Provide the (x, y) coordinate of the cell's center where the given text is located.  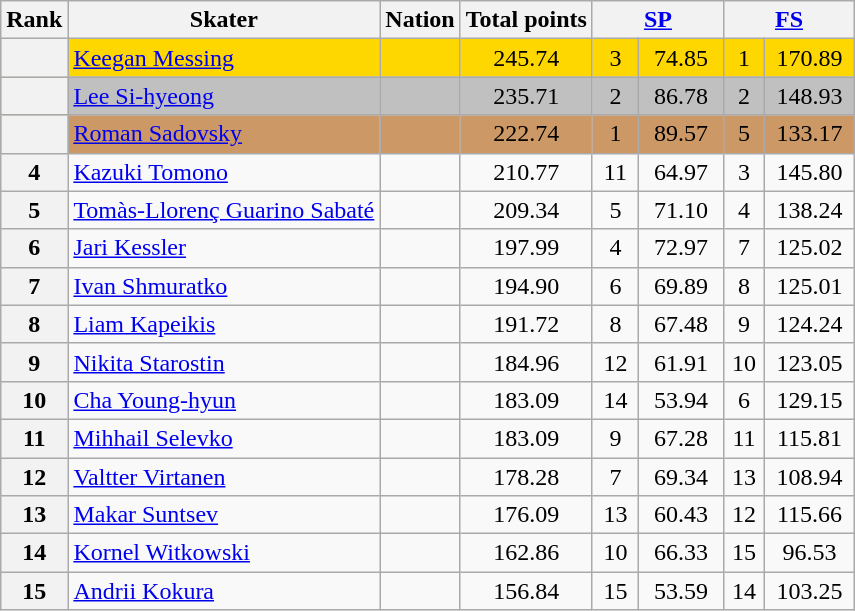
Ivan Shmuratko (224, 286)
129.15 (809, 400)
125.01 (809, 286)
Andrii Kokura (224, 591)
235.71 (526, 96)
138.24 (809, 210)
103.25 (809, 591)
89.57 (680, 134)
Total points (526, 20)
61.91 (680, 362)
Jari Kessler (224, 248)
86.78 (680, 96)
108.94 (809, 477)
Rank (34, 20)
66.33 (680, 553)
Roman Sadovsky (224, 134)
72.97 (680, 248)
125.02 (809, 248)
222.74 (526, 134)
191.72 (526, 324)
Mihhail Selevko (224, 438)
209.34 (526, 210)
184.96 (526, 362)
67.48 (680, 324)
Lee Si-hyeong (224, 96)
71.10 (680, 210)
124.24 (809, 324)
Skater (224, 20)
148.93 (809, 96)
SP (658, 20)
176.09 (526, 515)
Valtter Virtanen (224, 477)
Cha Young-hyun (224, 400)
145.80 (809, 172)
Tomàs-Llorenç Guarino Sabaté (224, 210)
170.89 (809, 58)
123.05 (809, 362)
178.28 (526, 477)
197.99 (526, 248)
74.85 (680, 58)
133.17 (809, 134)
162.86 (526, 553)
67.28 (680, 438)
69.89 (680, 286)
115.66 (809, 515)
Keegan Messing (224, 58)
53.59 (680, 591)
115.81 (809, 438)
156.84 (526, 591)
96.53 (809, 553)
FS (790, 20)
Makar Suntsev (224, 515)
64.97 (680, 172)
Liam Kapeikis (224, 324)
245.74 (526, 58)
194.90 (526, 286)
Nation (420, 20)
53.94 (680, 400)
210.77 (526, 172)
69.34 (680, 477)
Kazuki Tomono (224, 172)
60.43 (680, 515)
Kornel Witkowski (224, 553)
Nikita Starostin (224, 362)
